Determine the (X, Y) coordinate at the center of the cell enclosing the given text.  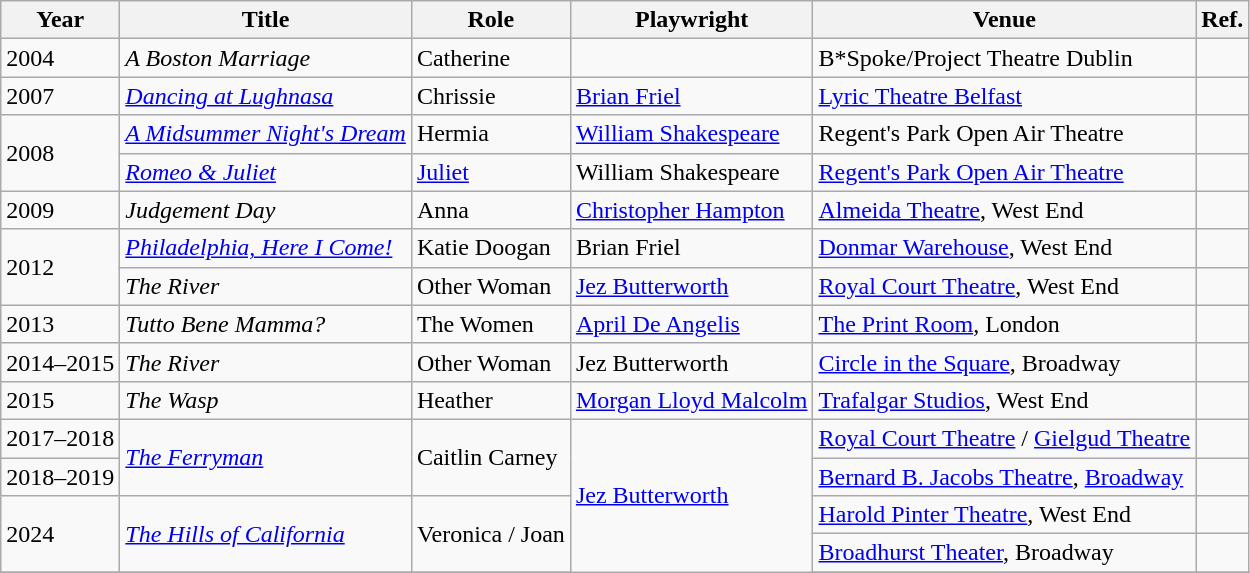
Lyric Theatre Belfast (1004, 96)
Tutto Bene Mamma? (266, 324)
Anna (490, 210)
The Wasp (266, 400)
Playwright (692, 20)
Katie Doogan (490, 248)
Caitlin Carney (490, 457)
Hermia (490, 134)
2017–2018 (60, 438)
Dancing at Lughnasa (266, 96)
Philadelphia, Here I Come! (266, 248)
2013 (60, 324)
Veronica / Joan (490, 534)
Morgan Lloyd Malcolm (692, 400)
Christopher Hampton (692, 210)
2007 (60, 96)
Harold Pinter Theatre, West End (1004, 515)
Bernard B. Jacobs Theatre, Broadway (1004, 477)
B*Spoke/Project Theatre Dublin (1004, 58)
Broadhurst Theater, Broadway (1004, 553)
Judgement Day (266, 210)
2008 (60, 153)
Royal Court Theatre, West End (1004, 286)
Title (266, 20)
A Boston Marriage (266, 58)
2018–2019 (60, 477)
2004 (60, 58)
Royal Court Theatre / Gielgud Theatre (1004, 438)
The Women (490, 324)
2024 (60, 534)
Romeo & Juliet (266, 172)
Heather (490, 400)
The Ferryman (266, 457)
April De Angelis (692, 324)
2009 (60, 210)
2014–2015 (60, 362)
A Midsummer Night's Dream (266, 134)
Year (60, 20)
Ref. (1222, 20)
Catherine (490, 58)
Juliet (490, 172)
The Hills of California (266, 534)
Chrissie (490, 96)
2015 (60, 400)
Circle in the Square, Broadway (1004, 362)
Role (490, 20)
Almeida Theatre, West End (1004, 210)
Donmar Warehouse, West End (1004, 248)
Venue (1004, 20)
2012 (60, 267)
The Print Room, London (1004, 324)
Trafalgar Studios, West End (1004, 400)
